Pinpoint the cell where the given text exists, returning its (x, y) midpoint coordinate. 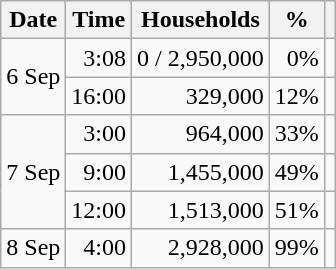
99% (296, 248)
7 Sep (34, 172)
Households (201, 20)
1,455,000 (201, 172)
12:00 (99, 210)
3:00 (99, 134)
0 / 2,950,000 (201, 58)
9:00 (99, 172)
0% (296, 58)
12% (296, 96)
2,928,000 (201, 248)
51% (296, 210)
329,000 (201, 96)
Time (99, 20)
6 Sep (34, 77)
8 Sep (34, 248)
% (296, 20)
3:08 (99, 58)
49% (296, 172)
Date (34, 20)
1,513,000 (201, 210)
4:00 (99, 248)
33% (296, 134)
964,000 (201, 134)
16:00 (99, 96)
